Provide the (X, Y) coordinate of the cell's center where the given text is located.  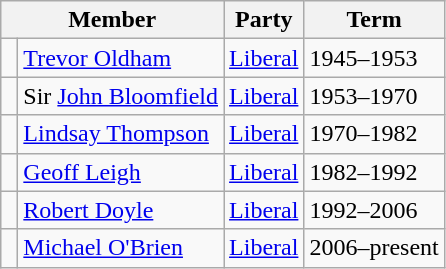
Term (374, 20)
1982–1992 (374, 172)
2006–present (374, 248)
Trevor Oldham (121, 58)
Sir John Bloomfield (121, 96)
1992–2006 (374, 210)
Member (112, 20)
1945–1953 (374, 58)
Party (264, 20)
1953–1970 (374, 96)
Robert Doyle (121, 210)
Michael O'Brien (121, 248)
Geoff Leigh (121, 172)
Lindsay Thompson (121, 134)
1970–1982 (374, 134)
